Search for the cell housing the specified text and yield its (X, Y) center coordinate. 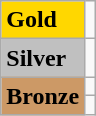
Bronze (43, 96)
Gold (43, 20)
Silver (43, 58)
